Capture the cell that displays the provided text and extract its [X, Y] central coordinate. 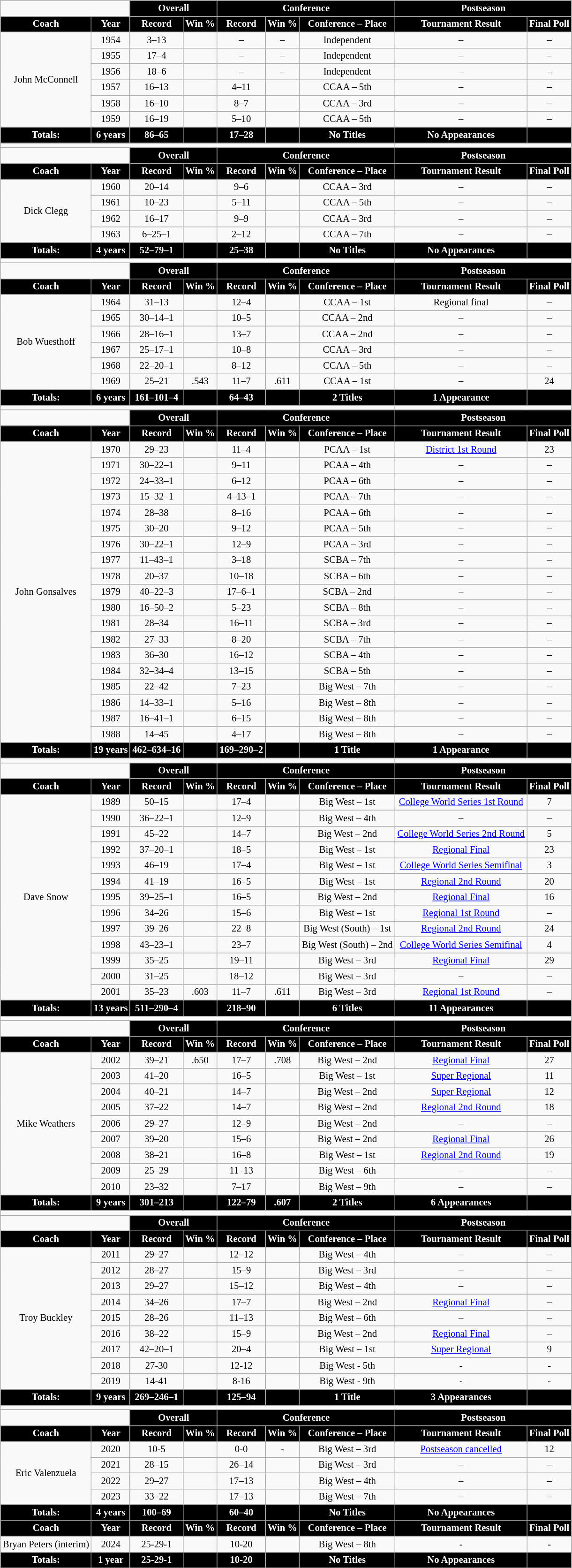
1999 [111, 961]
22–8 [241, 929]
31–13 [157, 303]
CCAA – 7th [347, 235]
1964 [111, 303]
.708 [282, 1060]
John McConnell [46, 79]
301–213 [157, 1203]
1974 [111, 513]
35–23 [157, 992]
25–29 [157, 1171]
2016 [111, 1333]
86–65 [157, 135]
2013 [111, 1286]
28–16–1 [157, 334]
12–4 [241, 303]
5–16 [241, 703]
SCBA – 5th [347, 671]
36–30 [157, 655]
36–22–1 [157, 818]
1992 [111, 849]
32–34–4 [157, 671]
18–5 [241, 849]
41–20 [157, 1076]
45–22 [157, 834]
Big West (South) – 2nd [347, 945]
1983 [111, 655]
Big West – 9th [347, 1187]
6–15 [241, 719]
60–40 [241, 1513]
1978 [111, 576]
1967 [111, 350]
16–50–2 [157, 607]
1975 [111, 529]
Eric Valenzuela [46, 1473]
16–12 [241, 655]
20–4 [241, 1349]
3–13 [157, 40]
16–13 [157, 87]
2017 [111, 1349]
9–12 [241, 529]
SCBA – 6th [347, 576]
12-12 [241, 1365]
50–15 [157, 802]
PCAA – 3rd [347, 545]
25–38 [241, 250]
2001 [111, 992]
23–32 [157, 1187]
1961 [111, 203]
District 1st Round [461, 449]
18 [549, 1107]
1972 [111, 481]
SCBA – 4th [347, 655]
26 [549, 1139]
9–6 [241, 187]
PCAA – 7th [347, 497]
2008 [111, 1155]
Big West - 9th [347, 1381]
2004 [111, 1091]
2000 [111, 976]
SCBA – 8th [347, 607]
2009 [111, 1171]
2019 [111, 1381]
1998 [111, 945]
13–7 [241, 334]
10–18 [241, 576]
1987 [111, 719]
24–33–1 [157, 481]
40–22–3 [157, 592]
.603 [200, 992]
.607 [282, 1203]
1965 [111, 318]
11–4 [241, 449]
1990 [111, 818]
511–290–4 [157, 1008]
2010 [111, 1187]
Bob Wuesthoff [46, 342]
161–101–4 [157, 397]
2021 [111, 1465]
30–14–1 [157, 318]
Dave Snow [46, 897]
16–8 [241, 1155]
18–12 [241, 976]
1986 [111, 703]
3–18 [241, 560]
1989 [111, 802]
4–11 [241, 87]
.543 [200, 381]
5 [549, 834]
Regional final [461, 303]
4–17 [241, 734]
1980 [111, 607]
33–22 [157, 1497]
16–19 [157, 119]
19 years [111, 750]
Mike Weathers [46, 1123]
28–34 [157, 623]
John Gonsalves [46, 592]
17–6–1 [241, 592]
Dick Clegg [46, 211]
Postseason cancelled [461, 1449]
40–21 [157, 1091]
.650 [200, 1060]
1970 [111, 449]
19 [549, 1155]
25–21 [157, 381]
27 [549, 1060]
6–25–1 [157, 235]
8–12 [241, 365]
29–23 [157, 449]
Big West - 5th [347, 1365]
1957 [111, 87]
37–20–1 [157, 849]
46–19 [157, 865]
1969 [111, 381]
16–11 [241, 623]
41–19 [157, 881]
6 Titles [347, 1008]
42–20–1 [157, 1349]
28–26 [157, 1318]
1971 [111, 465]
6–12 [241, 481]
11 Appearances [461, 1008]
16–41–1 [157, 719]
16–17 [157, 219]
10-5 [157, 1449]
8–7 [241, 103]
19–11 [241, 961]
6 Appearances [461, 1203]
1963 [111, 235]
23–7 [241, 945]
1988 [111, 734]
1 year [111, 1560]
1956 [111, 72]
20 [549, 881]
College World Series 1st Round [461, 802]
1996 [111, 913]
1979 [111, 592]
4–13–1 [241, 497]
8–16 [241, 513]
18–6 [157, 72]
13–15 [241, 671]
38–22 [157, 1333]
8–20 [241, 639]
2023 [111, 1497]
2015 [111, 1318]
1993 [111, 865]
28–27 [157, 1271]
11–43–1 [157, 560]
20–14 [157, 187]
17–28 [241, 135]
39–21 [157, 1060]
3 [549, 865]
2022 [111, 1481]
SCBA – 2nd [347, 592]
13 years [111, 1008]
35–25 [157, 961]
1997 [111, 929]
10–8 [241, 350]
Bryan Peters (interim) [46, 1544]
1991 [111, 834]
2007 [111, 1139]
7–23 [241, 687]
125–94 [241, 1397]
52–79–1 [157, 250]
100–69 [157, 1513]
0-0 [241, 1449]
9 [549, 1349]
462–634–16 [157, 750]
14-41 [157, 1381]
Big West (South) – 1st [347, 929]
PCAA – 1st [347, 449]
2005 [111, 1107]
5–10 [241, 119]
1960 [111, 187]
1958 [111, 103]
218–90 [241, 1008]
3 Appearances [461, 1397]
College World Series 2nd Round [461, 834]
39–20 [157, 1139]
38–21 [157, 1155]
1984 [111, 671]
Troy Buckley [46, 1318]
64–43 [241, 397]
16–10 [157, 103]
1976 [111, 545]
9–9 [241, 219]
1973 [111, 497]
39–25–1 [157, 897]
10–23 [157, 203]
2014 [111, 1302]
5–23 [241, 607]
1981 [111, 623]
8-16 [241, 1381]
15–32–1 [157, 497]
27-30 [157, 1365]
4 [549, 945]
269–246–1 [157, 1397]
1977 [111, 560]
39–26 [157, 929]
1968 [111, 365]
2003 [111, 1076]
15–12 [241, 1286]
122–79 [241, 1203]
1995 [111, 897]
PCAA – 4th [347, 465]
25–17–1 [157, 350]
1966 [111, 334]
2006 [111, 1123]
28–38 [157, 513]
2018 [111, 1365]
2002 [111, 1060]
2011 [111, 1255]
7 [549, 802]
28–15 [157, 1465]
9–11 [241, 465]
22–20–1 [157, 365]
29 [549, 961]
1994 [111, 881]
169–290–2 [241, 750]
31–25 [157, 976]
1959 [111, 119]
14–45 [157, 734]
14–33–1 [157, 703]
7–17 [241, 1187]
37–22 [157, 1107]
1954 [111, 40]
30–20 [157, 529]
1982 [111, 639]
20–37 [157, 576]
1962 [111, 219]
1985 [111, 687]
2012 [111, 1271]
11 [549, 1076]
2024 [111, 1544]
43–23–1 [157, 945]
2–12 [241, 235]
26–14 [241, 1465]
10–5 [241, 318]
2020 [111, 1449]
1955 [111, 56]
27–33 [157, 639]
16 [549, 897]
22–42 [157, 687]
PCAA – 5th [347, 529]
12–12 [241, 1255]
5–11 [241, 203]
SCBA – 3rd [347, 623]
